Scan for the cell matching the given text and deliver its [x, y] coordinate at center. 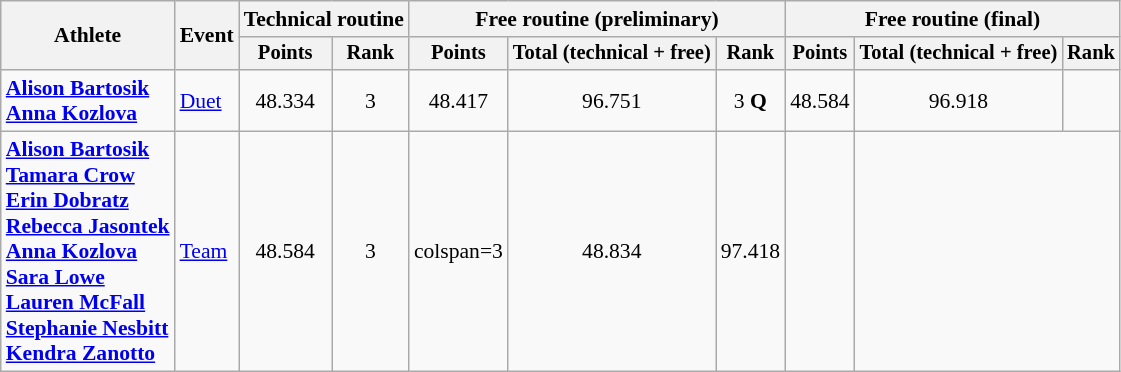
Free routine (preliminary) [597, 19]
Alison BartosikAnna Kozlova [88, 100]
Technical routine [324, 19]
Event [207, 36]
96.918 [959, 100]
48.834 [612, 252]
Free routine (final) [952, 19]
Alison BartosikTamara CrowErin DobratzRebecca JasontekAnna KozlovaSara LoweLauren McFallStephanie NesbittKendra Zanotto [88, 252]
48.417 [458, 100]
96.751 [612, 100]
3 Q [750, 100]
Athlete [88, 36]
Duet [207, 100]
Team [207, 252]
colspan=3 [458, 252]
48.334 [286, 100]
97.418 [750, 252]
